Return (x, y) of the center of cell containing provided text 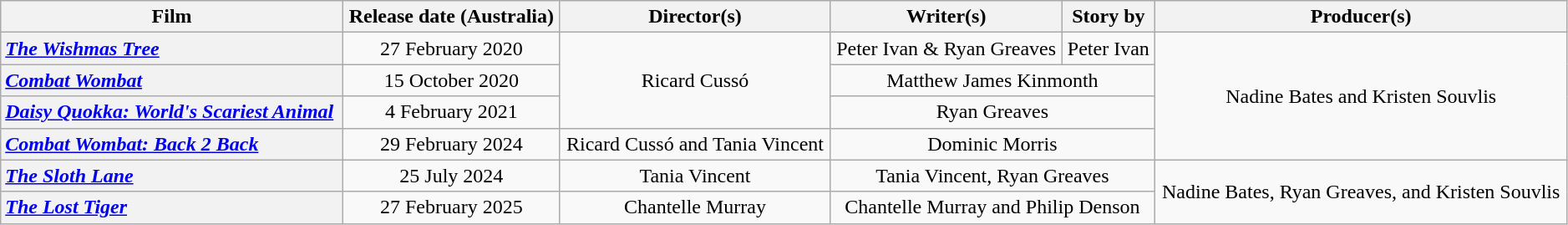
Release date (Australia) (451, 17)
Daisy Quokka: World's Scariest Animal (172, 112)
15 October 2020 (451, 80)
Peter Ivan & Ryan Greaves (946, 49)
The Lost Tiger (172, 207)
The Wishmas Tree (172, 49)
Combat Wombat: Back 2 Back (172, 144)
Tania Vincent (695, 176)
The Sloth Lane (172, 176)
Ricard Cussó (695, 80)
27 February 2020 (451, 49)
Chantelle Murray (695, 207)
25 July 2024 (451, 176)
Writer(s) (946, 17)
Combat Wombat (172, 80)
Nadine Bates and Kristen Souvlis (1361, 96)
Tania Vincent, Ryan Greaves (992, 176)
Nadine Bates, Ryan Greaves, and Kristen Souvlis (1361, 192)
Ryan Greaves (992, 112)
29 February 2024 (451, 144)
Film (172, 17)
Chantelle Murray and Philip Denson (992, 207)
Dominic Morris (992, 144)
Peter Ivan (1109, 49)
Ricard Cussó and Tania Vincent (695, 144)
4 February 2021 (451, 112)
27 February 2025 (451, 207)
Story by (1109, 17)
Producer(s) (1361, 17)
Director(s) (695, 17)
Matthew James Kinmonth (992, 80)
